Provide the (X, Y) coordinate of the cell's center where the given text is located.  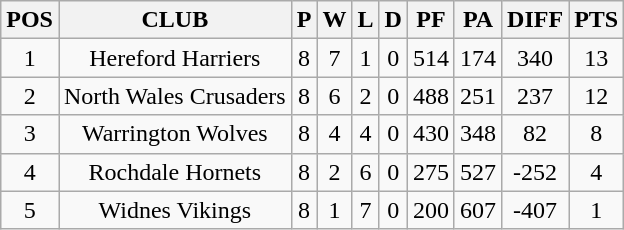
POS (30, 20)
Hereford Harriers (174, 58)
174 (478, 58)
430 (430, 134)
PTS (596, 20)
P (304, 20)
340 (536, 58)
607 (478, 210)
Rochdale Hornets (174, 172)
W (334, 20)
PA (478, 20)
DIFF (536, 20)
237 (536, 96)
82 (536, 134)
488 (430, 96)
527 (478, 172)
348 (478, 134)
CLUB (174, 20)
PF (430, 20)
514 (430, 58)
Warrington Wolves (174, 134)
3 (30, 134)
North Wales Crusaders (174, 96)
275 (430, 172)
-252 (536, 172)
12 (596, 96)
200 (430, 210)
L (366, 20)
5 (30, 210)
D (393, 20)
-407 (536, 210)
Widnes Vikings (174, 210)
13 (596, 58)
251 (478, 96)
